Output the (x, y) coordinate of the center of the cell containing the given text.  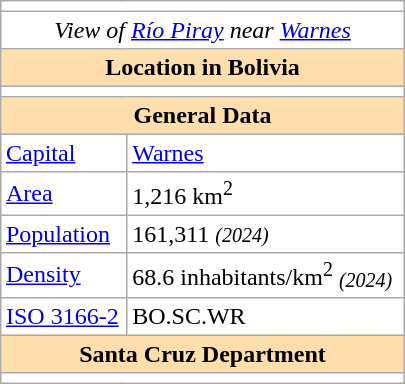
General Data (203, 116)
Capital (64, 153)
Population (64, 235)
ISO 3166-2 (64, 316)
68.6 inhabitants/km2 (2024) (266, 275)
Location in Bolivia (203, 68)
BO.SC.WR (266, 316)
View of Río Piray near Warnes (203, 30)
Santa Cruz Department (203, 354)
Area (64, 194)
Warnes (266, 153)
1,216 km2 (266, 194)
Density (64, 275)
161,311 (2024) (266, 235)
